Output the [X, Y] coordinate of the center of the cell containing the given text.  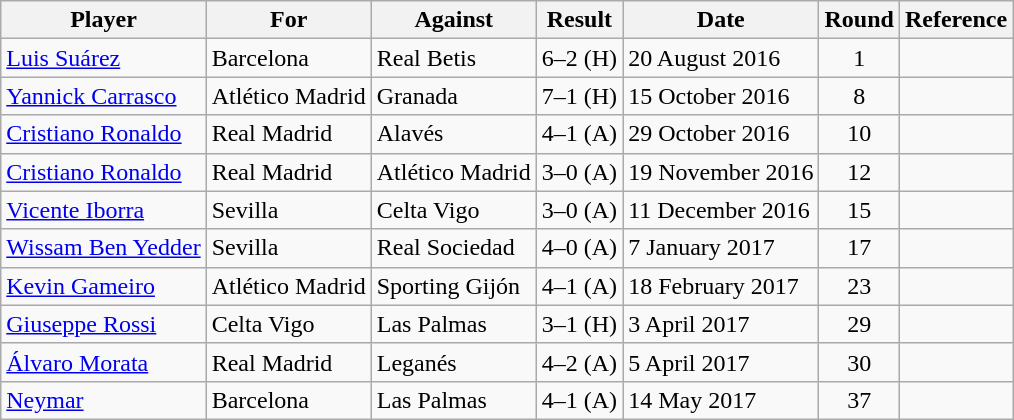
30 [859, 362]
Kevin Gameiro [104, 286]
Real Betis [454, 58]
Alavés [454, 134]
18 February 2017 [721, 286]
6–2 (H) [579, 58]
10 [859, 134]
Date [721, 20]
Neymar [104, 400]
15 [859, 210]
Round [859, 20]
Reference [956, 20]
4–0 (A) [579, 248]
1 [859, 58]
Against [454, 20]
Luis Suárez [104, 58]
20 August 2016 [721, 58]
3 April 2017 [721, 324]
12 [859, 172]
4–2 (A) [579, 362]
17 [859, 248]
29 October 2016 [721, 134]
Vicente Iborra [104, 210]
Álvaro Morata [104, 362]
Result [579, 20]
Leganés [454, 362]
Giuseppe Rossi [104, 324]
Sporting Gijón [454, 286]
19 November 2016 [721, 172]
7–1 (H) [579, 96]
Real Sociedad [454, 248]
14 May 2017 [721, 400]
11 December 2016 [721, 210]
29 [859, 324]
Wissam Ben Yedder [104, 248]
7 January 2017 [721, 248]
5 April 2017 [721, 362]
Player [104, 20]
15 October 2016 [721, 96]
3–1 (H) [579, 324]
8 [859, 96]
Granada [454, 96]
23 [859, 286]
37 [859, 400]
Yannick Carrasco [104, 96]
For [288, 20]
